Provide the [x, y] coordinate of the cell's center where the given text is located.  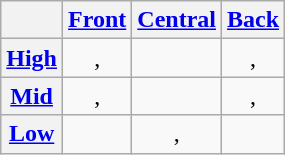
High [32, 58]
Central [177, 20]
Mid [32, 96]
Front [98, 20]
Back [254, 20]
Low [32, 134]
